Locate the cell with the specified text and output its (x, y) center coordinate. 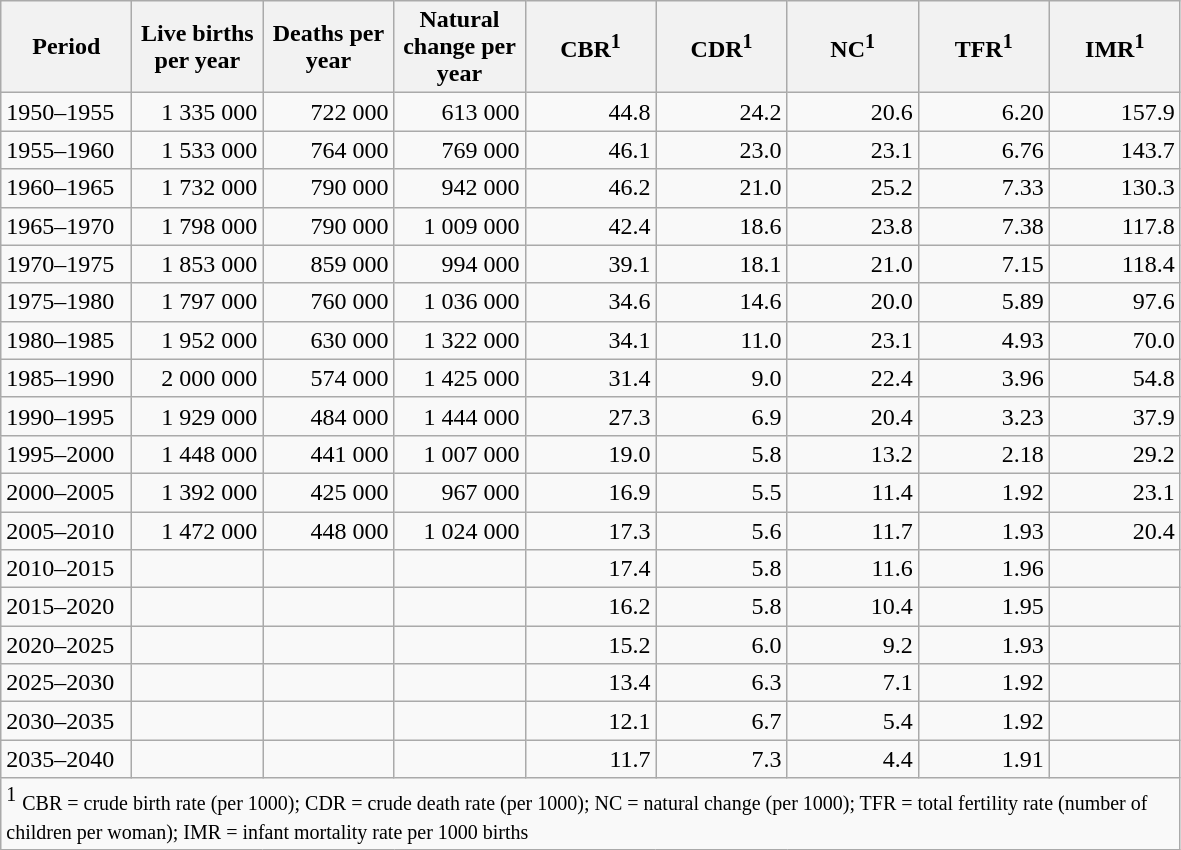
1955–1960 (66, 150)
1970–1975 (66, 264)
1.96 (984, 569)
7.15 (984, 264)
TFR1 (984, 47)
42.4 (590, 226)
Period (66, 47)
15.2 (590, 645)
118.4 (1114, 264)
70.0 (1114, 340)
5.6 (722, 531)
6.0 (722, 645)
994 000 (460, 264)
5.5 (722, 492)
Live births per year (198, 47)
1 009 000 (460, 226)
7.33 (984, 188)
1.91 (984, 759)
11.4 (852, 492)
1 024 000 (460, 531)
2035–2040 (66, 759)
46.2 (590, 188)
9.2 (852, 645)
39.1 (590, 264)
7.1 (852, 683)
1 448 000 (198, 454)
2005–2010 (66, 531)
3.23 (984, 416)
54.8 (1114, 378)
4.93 (984, 340)
34.1 (590, 340)
5.4 (852, 721)
1980–1985 (66, 340)
23.0 (722, 150)
1 007 000 (460, 454)
2.18 (984, 454)
12.1 (590, 721)
1 798 000 (198, 226)
4.4 (852, 759)
46.1 (590, 150)
157.9 (1114, 112)
27.3 (590, 416)
6.20 (984, 112)
19.0 (590, 454)
2025–2030 (66, 683)
1 732 000 (198, 188)
2010–2015 (66, 569)
13.2 (852, 454)
14.6 (722, 302)
1 952 000 (198, 340)
Natural change per year (460, 47)
1950–1955 (66, 112)
97.6 (1114, 302)
IMR1 (1114, 47)
2030–2035 (66, 721)
24.2 (722, 112)
18.6 (722, 226)
6.76 (984, 150)
484 000 (328, 416)
1 472 000 (198, 531)
942 000 (460, 188)
613 000 (460, 112)
143.7 (1114, 150)
11.6 (852, 569)
Deaths per year (328, 47)
967 000 (460, 492)
1960–1965 (66, 188)
441 000 (328, 454)
11.0 (722, 340)
34.6 (590, 302)
6.7 (722, 721)
2015–2020 (66, 607)
425 000 (328, 492)
764 000 (328, 150)
10.4 (852, 607)
448 000 (328, 531)
37.9 (1114, 416)
1.95 (984, 607)
1 533 000 (198, 150)
20.6 (852, 112)
2 000 000 (198, 378)
722 000 (328, 112)
859 000 (328, 264)
769 000 (460, 150)
1965–1970 (66, 226)
6.9 (722, 416)
1 425 000 (460, 378)
1995–2000 (66, 454)
1 335 000 (198, 112)
2000–2005 (66, 492)
44.8 (590, 112)
20.0 (852, 302)
1 929 000 (198, 416)
16.9 (590, 492)
6.3 (722, 683)
1 797 000 (198, 302)
5.89 (984, 302)
9.0 (722, 378)
7.3 (722, 759)
25.2 (852, 188)
18.1 (722, 264)
117.8 (1114, 226)
1 036 000 (460, 302)
130.3 (1114, 188)
CDR1 (722, 47)
1 322 000 (460, 340)
1 853 000 (198, 264)
630 000 (328, 340)
760 000 (328, 302)
29.2 (1114, 454)
31.4 (590, 378)
22.4 (852, 378)
1990–1995 (66, 416)
NC1 (852, 47)
1 392 000 (198, 492)
16.2 (590, 607)
574 000 (328, 378)
1975–1980 (66, 302)
CBR1 (590, 47)
7.38 (984, 226)
23.8 (852, 226)
2020–2025 (66, 645)
1985–1990 (66, 378)
17.4 (590, 569)
3.96 (984, 378)
17.3 (590, 531)
1 444 000 (460, 416)
13.4 (590, 683)
